Output the [x, y] coordinate of the center of the cell containing the given text.  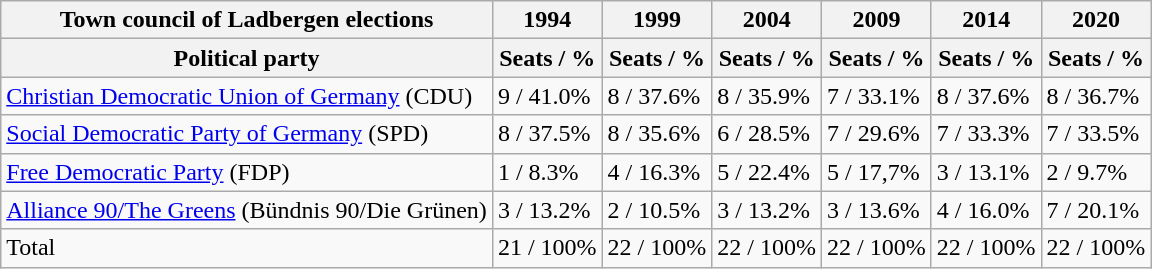
2 / 9.7% [1096, 172]
1 / 8.3% [547, 172]
5 / 17,7% [877, 172]
8 / 37.5% [547, 134]
2014 [986, 20]
1994 [547, 20]
8 / 36.7% [1096, 96]
6 / 28.5% [767, 134]
4 / 16.0% [986, 210]
Town council of Ladbergen elections [247, 20]
8 / 35.6% [657, 134]
Christian Democratic Union of Germany (CDU) [247, 96]
2009 [877, 20]
2004 [767, 20]
3 / 13.1% [986, 172]
Free Democratic Party (FDP) [247, 172]
9 / 41.0% [547, 96]
7 / 29.6% [877, 134]
Alliance 90/The Greens (Bündnis 90/Die Grünen) [247, 210]
5 / 22.4% [767, 172]
7 / 20.1% [1096, 210]
2 / 10.5% [657, 210]
Social Democratic Party of Germany (SPD) [247, 134]
8 / 35.9% [767, 96]
7 / 33.1% [877, 96]
7 / 33.3% [986, 134]
21 / 100% [547, 248]
2020 [1096, 20]
Political party [247, 58]
1999 [657, 20]
4 / 16.3% [657, 172]
Total [247, 248]
3 / 13.6% [877, 210]
7 / 33.5% [1096, 134]
